Locate the cell with the specified text and output its (x, y) center coordinate. 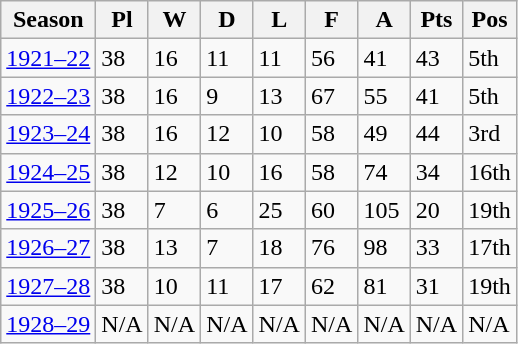
56 (331, 58)
Pos (490, 20)
1923–24 (48, 134)
98 (384, 248)
F (331, 20)
1925–26 (48, 210)
81 (384, 286)
31 (436, 286)
Pl (122, 20)
20 (436, 210)
49 (384, 134)
43 (436, 58)
1922–23 (48, 96)
3rd (490, 134)
1927–28 (48, 286)
44 (436, 134)
34 (436, 172)
76 (331, 248)
62 (331, 286)
67 (331, 96)
L (279, 20)
6 (227, 210)
D (227, 20)
Pts (436, 20)
1924–25 (48, 172)
1926–27 (48, 248)
60 (331, 210)
55 (384, 96)
33 (436, 248)
25 (279, 210)
Season (48, 20)
17th (490, 248)
16th (490, 172)
A (384, 20)
74 (384, 172)
1921–22 (48, 58)
1928–29 (48, 324)
W (174, 20)
105 (384, 210)
17 (279, 286)
18 (279, 248)
9 (227, 96)
